Return (X, Y) of the center of cell containing provided text 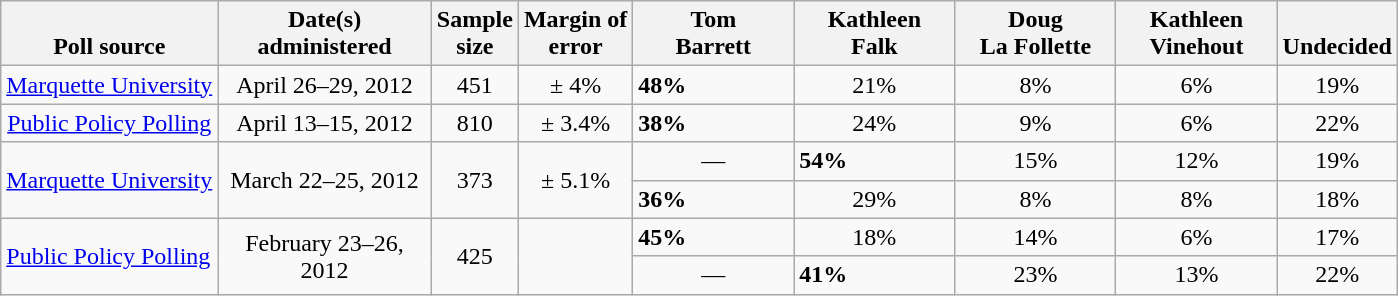
15% (1036, 161)
45% (714, 237)
Undecided (1337, 34)
KathleenVinehout (1196, 34)
451 (474, 85)
9% (1036, 123)
810 (474, 123)
36% (714, 199)
Samplesize (474, 34)
Margin oferror (575, 34)
425 (474, 256)
± 4% (575, 85)
April 13–15, 2012 (325, 123)
TomBarrett (714, 34)
41% (874, 275)
± 3.4% (575, 123)
Date(s)administered (325, 34)
54% (874, 161)
February 23–26, 2012 (325, 256)
14% (1036, 237)
DougLa Follette (1036, 34)
373 (474, 180)
17% (1337, 237)
38% (714, 123)
March 22–25, 2012 (325, 180)
Poll source (110, 34)
29% (874, 199)
48% (714, 85)
12% (1196, 161)
April 26–29, 2012 (325, 85)
24% (874, 123)
KathleenFalk (874, 34)
21% (874, 85)
23% (1036, 275)
± 5.1% (575, 180)
13% (1196, 275)
